Capture the cell that displays the provided text and extract its [x, y] central coordinate. 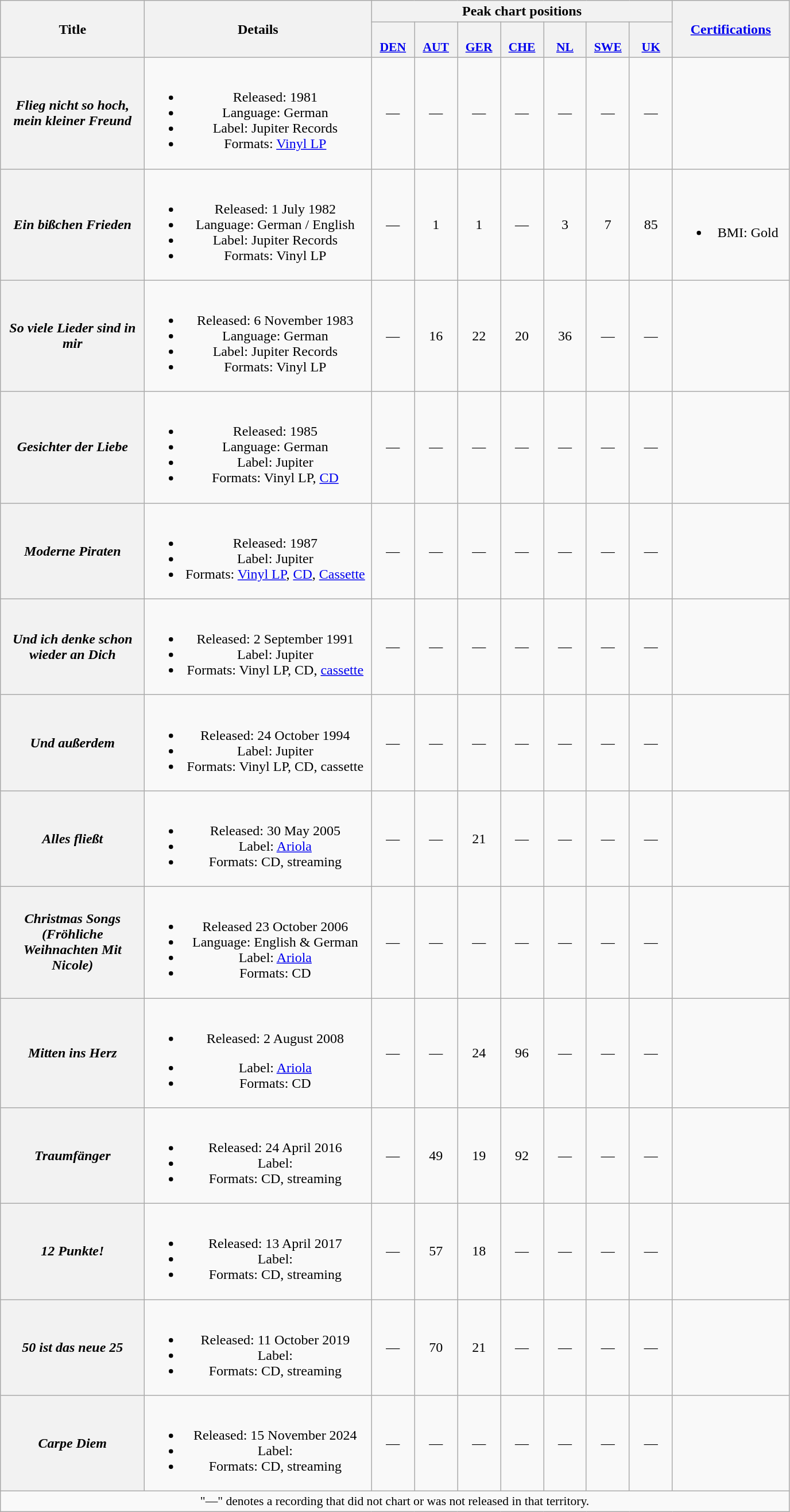
BMI: Gold [730, 224]
22 [479, 336]
Peak chart positions [522, 11]
Released: 1 July 1982Language: German / EnglishLabel: Jupiter RecordsFormats: Vinyl LP [258, 224]
20 [522, 336]
24 [479, 1053]
Details [258, 29]
Released: 24 April 2016Label: Formats: CD, streaming [258, 1156]
Title [72, 29]
3 [565, 224]
Alles fließt [72, 838]
UK [651, 40]
Und außerdem [72, 743]
Released: 6 November 1983Language: GermanLabel: Jupiter RecordsFormats: Vinyl LP [258, 336]
Moderne Piraten [72, 551]
Mitten ins Herz [72, 1053]
16 [436, 336]
85 [651, 224]
70 [436, 1348]
SWE [607, 40]
92 [522, 1156]
Christmas Songs (Fröhliche Weihnachten Mit Nicole) [72, 942]
Released: 2 August 2008Label: AriolaFormats: CD [258, 1053]
Released: 30 May 2005Label: AriolaFormats: CD, streaming [258, 838]
Released: 24 October 1994Label: JupiterFormats: Vinyl LP, CD, cassette [258, 743]
12 Punkte! [72, 1251]
"—" denotes a recording that did not chart or was not released in that territory. [395, 1502]
Released: 13 April 2017Label: Formats: CD, streaming [258, 1251]
49 [436, 1156]
Flieg nicht so hoch, mein kleiner Freund [72, 113]
Released: 1981Language: GermanLabel: Jupiter RecordsFormats: Vinyl LP [258, 113]
AUT [436, 40]
50 ist das neue 25 [72, 1348]
DEN [393, 40]
Gesichter der Liebe [72, 447]
Carpe Diem [72, 1443]
36 [565, 336]
Certifications [730, 29]
So viele Lieder sind in mir [72, 336]
Traumfänger [72, 1156]
7 [607, 224]
Released: 1985Language: GermanLabel: JupiterFormats: Vinyl LP, CD [258, 447]
Ein bißchen Frieden [72, 224]
Released: 1987Label: JupiterFormats: Vinyl LP, CD, Cassette [258, 551]
Released 23 October 2006Language: English & GermanLabel: AriolaFormats: CD [258, 942]
Released: 15 November 2024Label:Formats: CD, streaming [258, 1443]
GER [479, 40]
57 [436, 1251]
18 [479, 1251]
NL [565, 40]
Released: 2 September 1991Label: JupiterFormats: Vinyl LP, CD, cassette [258, 646]
19 [479, 1156]
CHE [522, 40]
Released: 11 October 2019Label: Formats: CD, streaming [258, 1348]
Und ich denke schon wieder an Dich [72, 646]
96 [522, 1053]
